Return [x, y] of the center of cell containing provided text 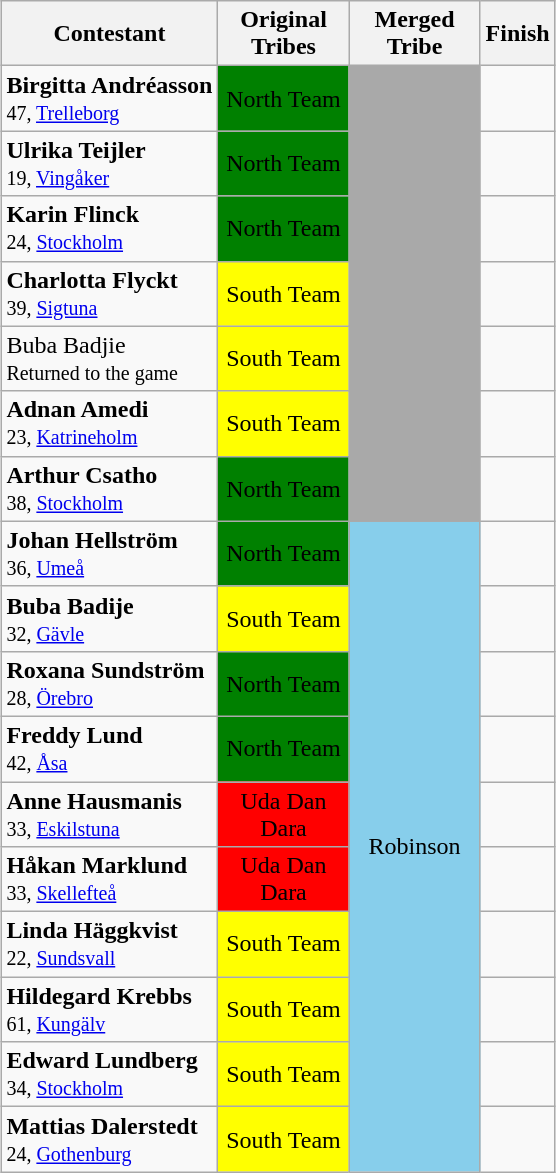
Ulrika Teijler19, Vingåker [110, 164]
Adnan Amedi23, Katrineholm [110, 424]
Hildegard Krebbs61, Kungälv [110, 1010]
Mattias Dalerstedt24, Gothenburg [110, 1140]
Håkan Marklund33, Skellefteå [110, 880]
Charlotta Flyckt39, Sigtuna [110, 294]
Anne Hausmanis33, Eskilstuna [110, 814]
Johan Hellström36, Umeå [110, 554]
Birgitta Andréasson47, Trelleborg [110, 98]
Finish [518, 34]
Robinson [414, 846]
Karin Flinck24, Stockholm [110, 228]
Roxana Sundström28, Örebro [110, 684]
Freddy Lund42, Åsa [110, 748]
Buba BadjieReturned to the game [110, 358]
Linda Häggkvist22, Sundsvall [110, 944]
Arthur Csatho38, Stockholm [110, 488]
Contestant [110, 34]
OriginalTribes [284, 34]
Edward Lundberg34, Stockholm [110, 1074]
MergedTribe [414, 34]
Buba Badije32, Gävle [110, 618]
